Pinpoint the cell where the given text exists, returning its [X, Y] midpoint coordinate. 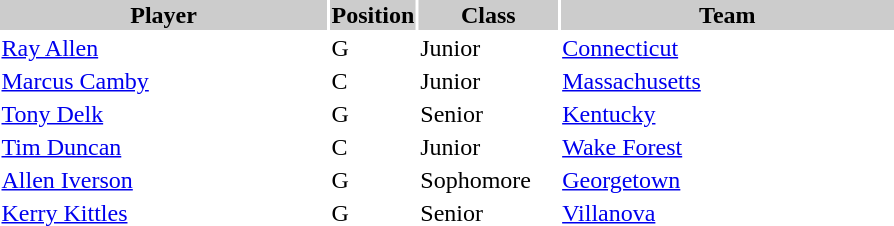
Ray Allen [164, 48]
Connecticut [728, 48]
Class [488, 15]
Team [728, 15]
Kentucky [728, 114]
Position [373, 15]
Massachusetts [728, 81]
Sophomore [488, 180]
Tony Delk [164, 114]
Senior [488, 114]
Marcus Camby [164, 81]
Wake Forest [728, 147]
Allen Iverson [164, 180]
Player [164, 15]
Georgetown [728, 180]
Tim Duncan [164, 147]
